Find where the given text appears and provide that cell's center as (X, Y) coordinate. 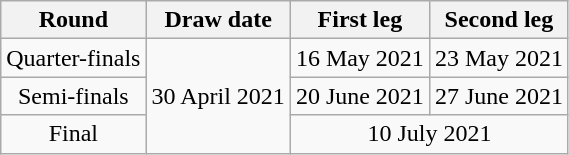
Draw date (218, 20)
20 June 2021 (360, 96)
16 May 2021 (360, 58)
10 July 2021 (429, 134)
Round (74, 20)
Final (74, 134)
23 May 2021 (498, 58)
Semi-finals (74, 96)
Quarter-finals (74, 58)
27 June 2021 (498, 96)
30 April 2021 (218, 96)
Second leg (498, 20)
First leg (360, 20)
